Determine the [X, Y] coordinate at the center of the cell enclosing the given text.  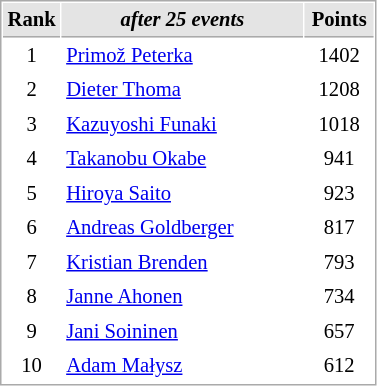
after 25 events [183, 20]
Rank [32, 20]
1 [32, 56]
1208 [340, 90]
941 [340, 158]
Jani Soininen [183, 332]
5 [32, 194]
Kristian Brenden [183, 262]
Adam Małysz [183, 366]
734 [340, 296]
2 [32, 90]
Kazuyoshi Funaki [183, 124]
817 [340, 228]
1018 [340, 124]
793 [340, 262]
612 [340, 366]
1402 [340, 56]
923 [340, 194]
Primož Peterka [183, 56]
9 [32, 332]
7 [32, 262]
8 [32, 296]
6 [32, 228]
Andreas Goldberger [183, 228]
4 [32, 158]
Dieter Thoma [183, 90]
Takanobu Okabe [183, 158]
Janne Ahonen [183, 296]
Hiroya Saito [183, 194]
10 [32, 366]
Points [340, 20]
657 [340, 332]
3 [32, 124]
